Detect which cell encompasses the target text, then output its [x, y] center coordinate. 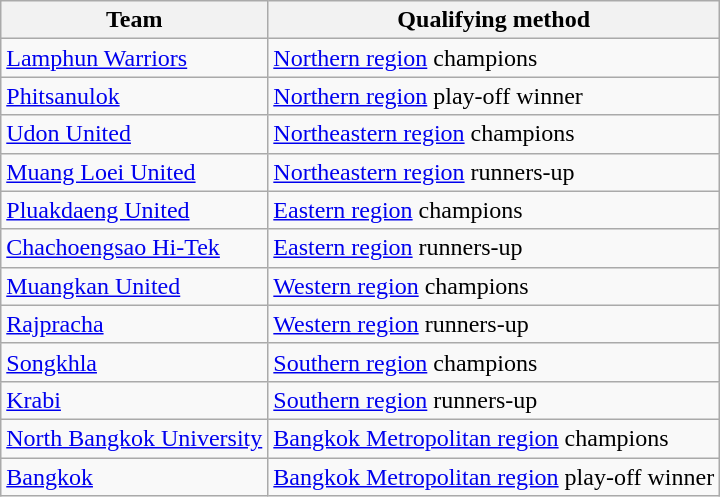
Udon United [134, 134]
Southern region runners-up [494, 400]
North Bangkok University [134, 438]
Bangkok Metropolitan region champions [494, 438]
Chachoengsao Hi-Tek [134, 248]
Qualifying method [494, 20]
Pluakdaeng United [134, 210]
Western region champions [494, 286]
Northern region play-off winner [494, 96]
Songkhla [134, 362]
Krabi [134, 400]
Lamphun Warriors [134, 58]
Eastern region runners-up [494, 248]
Rajpracha [134, 324]
Eastern region champions [494, 210]
Phitsanulok [134, 96]
Northeastern region champions [494, 134]
Northeastern region runners-up [494, 172]
Bangkok [134, 477]
Muangkan United [134, 286]
Western region runners-up [494, 324]
Muang Loei United [134, 172]
Team [134, 20]
Southern region champions [494, 362]
Bangkok Metropolitan region play-off winner [494, 477]
Northern region champions [494, 58]
